Find where the given text appears and provide that cell's center as [X, Y] coordinate. 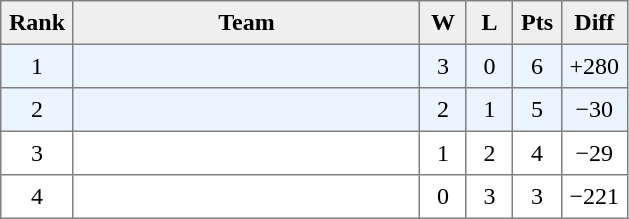
5 [537, 110]
Team [246, 23]
Rank [38, 23]
W [443, 23]
−29 [594, 153]
−30 [594, 110]
Pts [537, 23]
6 [537, 66]
L [489, 23]
Diff [594, 23]
−221 [594, 197]
+280 [594, 66]
